Provide the [x, y] coordinate of the cell's center where the given text is located.  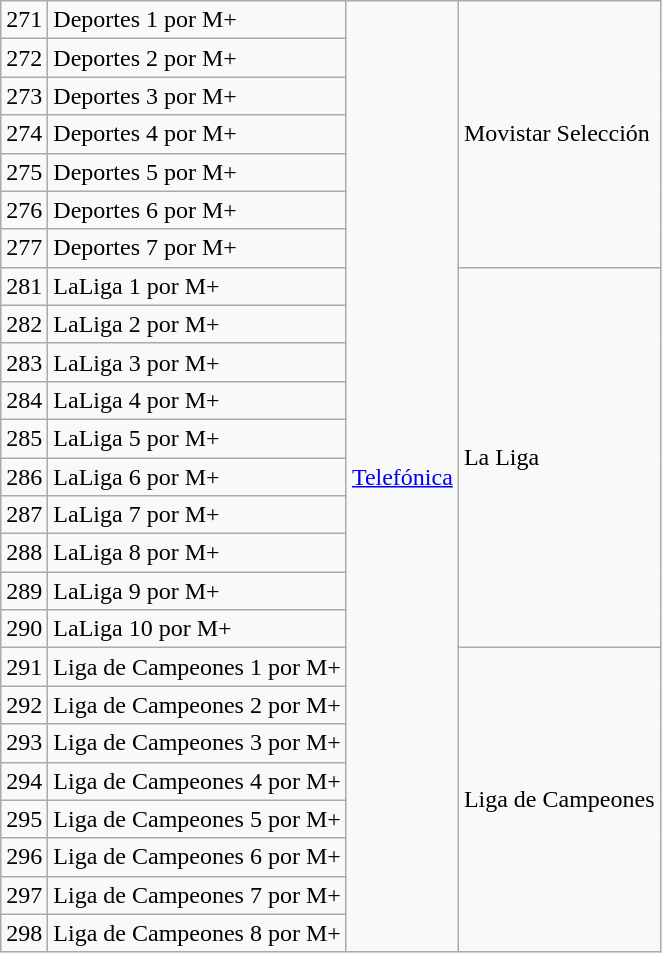
287 [24, 515]
290 [24, 629]
292 [24, 705]
Liga de Campeones 3 por M+ [198, 743]
Deportes 1 por M+ [198, 20]
Liga de Campeones 8 por M+ [198, 933]
297 [24, 895]
298 [24, 933]
293 [24, 743]
273 [24, 96]
281 [24, 286]
LaLiga 10 por M+ [198, 629]
283 [24, 362]
LaLiga 9 por M+ [198, 591]
277 [24, 248]
274 [24, 134]
289 [24, 591]
LaLiga 1 por M+ [198, 286]
286 [24, 477]
LaLiga 5 por M+ [198, 438]
294 [24, 781]
291 [24, 667]
Deportes 2 por M+ [198, 58]
La Liga [559, 458]
LaLiga 2 por M+ [198, 324]
LaLiga 6 por M+ [198, 477]
Liga de Campeones 1 por M+ [198, 667]
Liga de Campeones 4 por M+ [198, 781]
Deportes 7 por M+ [198, 248]
Liga de Campeones 2 por M+ [198, 705]
288 [24, 553]
Telefónica [402, 477]
282 [24, 324]
Deportes 4 por M+ [198, 134]
Deportes 6 por M+ [198, 210]
Liga de Campeones 6 por M+ [198, 857]
LaLiga 3 por M+ [198, 362]
296 [24, 857]
LaLiga 7 por M+ [198, 515]
LaLiga 8 por M+ [198, 553]
Movistar Selección [559, 134]
272 [24, 58]
Deportes 3 por M+ [198, 96]
284 [24, 400]
Liga de Campeones 7 por M+ [198, 895]
275 [24, 172]
Liga de Campeones 5 por M+ [198, 819]
295 [24, 819]
271 [24, 20]
Liga de Campeones [559, 800]
Deportes 5 por M+ [198, 172]
LaLiga 4 por M+ [198, 400]
285 [24, 438]
276 [24, 210]
